Provide the (x, y) coordinate of the cell's center where the given text is located.  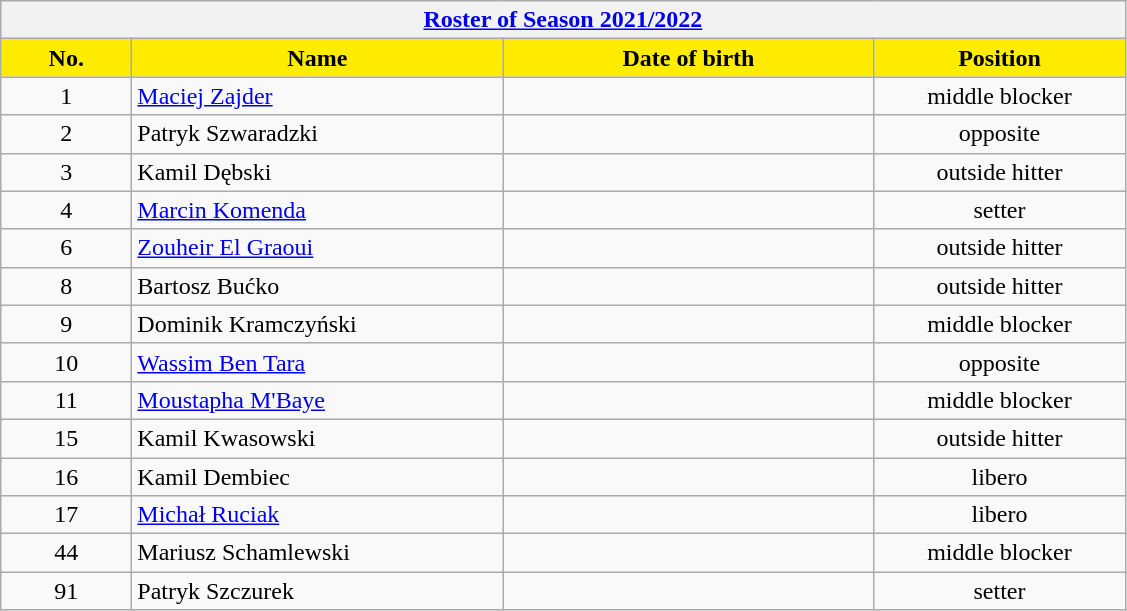
8 (66, 286)
Bartosz Bućko (318, 286)
Kamil Kwasowski (318, 438)
15 (66, 438)
Mariusz Schamlewski (318, 553)
Name (318, 58)
17 (66, 515)
9 (66, 324)
No. (66, 58)
10 (66, 362)
Date of birth (688, 58)
Marcin Komenda (318, 210)
1 (66, 96)
Michał Ruciak (318, 515)
44 (66, 553)
Roster of Season 2021/2022 (563, 20)
4 (66, 210)
91 (66, 591)
Zouheir El Graoui (318, 248)
6 (66, 248)
2 (66, 134)
16 (66, 477)
Maciej Zajder (318, 96)
Kamil Dębski (318, 172)
Wassim Ben Tara (318, 362)
Position (1000, 58)
Kamil Dembiec (318, 477)
Patryk Szczurek (318, 591)
Patryk Szwaradzki (318, 134)
Dominik Kramczyński (318, 324)
Moustapha M'Baye (318, 400)
11 (66, 400)
3 (66, 172)
